Identify which cell holds the provided text, then report its [x, y] central coordinate. 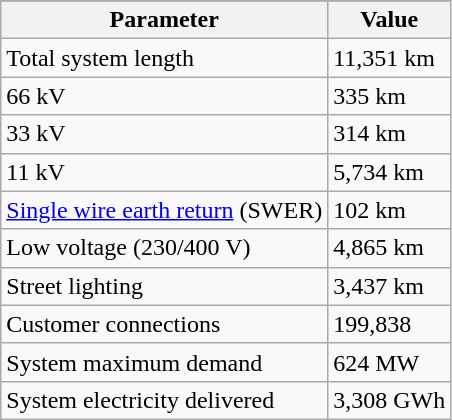
Customer connections [164, 324]
314 km [390, 134]
Street lighting [164, 286]
Value [390, 20]
33 kV [164, 134]
5,734 km [390, 172]
199,838 [390, 324]
System electricity delivered [164, 400]
102 km [390, 210]
11,351 km [390, 58]
Parameter [164, 20]
3,437 km [390, 286]
11 kV [164, 172]
Low voltage (230/400 V) [164, 248]
624 MW [390, 362]
Total system length [164, 58]
System maximum demand [164, 362]
3,308 GWh [390, 400]
Single wire earth return (SWER) [164, 210]
335 km [390, 96]
66 kV [164, 96]
4,865 km [390, 248]
